Determine the (X, Y) coordinate at the center of the cell enclosing the given text.  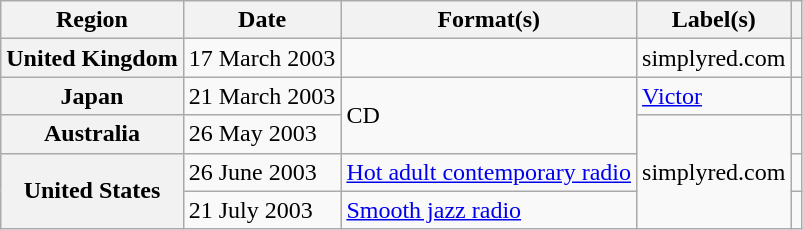
26 May 2003 (262, 134)
United Kingdom (92, 58)
CD (489, 115)
Victor (714, 96)
21 March 2003 (262, 96)
United States (92, 191)
Hot adult contemporary radio (489, 172)
Format(s) (489, 20)
17 March 2003 (262, 58)
Australia (92, 134)
Date (262, 20)
Japan (92, 96)
Label(s) (714, 20)
Smooth jazz radio (489, 210)
Region (92, 20)
21 July 2003 (262, 210)
26 June 2003 (262, 172)
